Find where the given text appears and provide that cell's center as [x, y] coordinate. 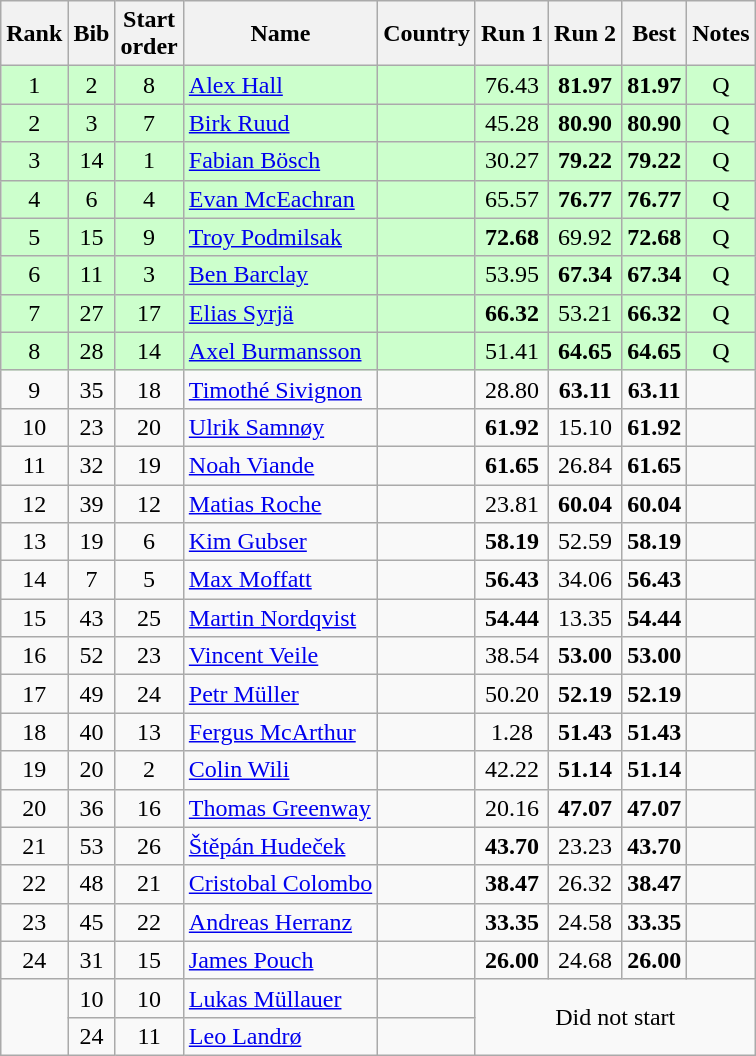
Country [427, 34]
31 [92, 960]
30.27 [512, 161]
51.41 [512, 351]
28.80 [512, 389]
Troy Podmilsak [280, 237]
Fergus McArthur [280, 732]
24.58 [586, 922]
Kim Gubser [280, 542]
Evan McEachran [280, 199]
Leo Landrø [280, 1036]
Bib [92, 34]
35 [92, 389]
Petr Müller [280, 694]
23.81 [512, 503]
Matias Roche [280, 503]
Colin Wili [280, 770]
Run 2 [586, 34]
13.35 [586, 618]
52 [92, 656]
69.92 [586, 237]
48 [92, 884]
Startorder [149, 34]
Elias Syrjä [280, 313]
Lukas Müllauer [280, 998]
1.28 [512, 732]
Best [654, 34]
26 [149, 846]
Thomas Greenway [280, 808]
24.68 [586, 960]
Name [280, 34]
Birk Ruud [280, 123]
Ben Barclay [280, 275]
Ulrik Samnøy [280, 427]
Did not start [615, 1017]
25 [149, 618]
Andreas Herranz [280, 922]
42.22 [512, 770]
39 [92, 503]
52.59 [586, 542]
Notes [721, 34]
53.95 [512, 275]
28 [92, 351]
Noah Viande [280, 465]
Cristobal Colombo [280, 884]
53 [92, 846]
Alex Hall [280, 85]
23.23 [586, 846]
45.28 [512, 123]
32 [92, 465]
Fabian Bösch [280, 161]
50.20 [512, 694]
43 [92, 618]
76.43 [512, 85]
James Pouch [280, 960]
38.54 [512, 656]
45 [92, 922]
Martin Nordqvist [280, 618]
26.84 [586, 465]
20.16 [512, 808]
15.10 [586, 427]
Vincent Veile [280, 656]
49 [92, 694]
36 [92, 808]
53.21 [586, 313]
Max Moffatt [280, 580]
40 [92, 732]
Run 1 [512, 34]
Štěpán Hudeček [280, 846]
Axel Burmansson [280, 351]
Rank [34, 34]
65.57 [512, 199]
34.06 [586, 580]
Timothé Sivignon [280, 389]
27 [92, 313]
26.32 [586, 884]
